Provide the [x, y] coordinate of the cell's center where the given text is located.  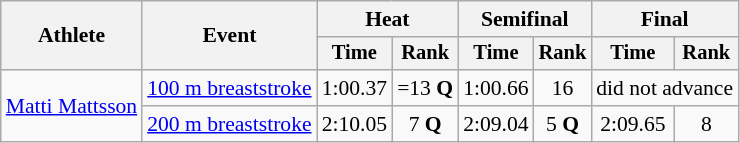
=13 Q [425, 88]
Semifinal [524, 19]
2:09.65 [632, 124]
5 Q [563, 124]
Athlete [72, 36]
2:09.04 [496, 124]
200 m breaststroke [229, 124]
1:00.66 [496, 88]
Heat [388, 19]
8 [707, 124]
Final [664, 19]
2:10.05 [354, 124]
100 m breaststroke [229, 88]
16 [563, 88]
did not advance [664, 88]
Matti Mattsson [72, 106]
1:00.37 [354, 88]
7 Q [425, 124]
Event [229, 36]
